Output the (X, Y) coordinate of the center of the cell containing the given text.  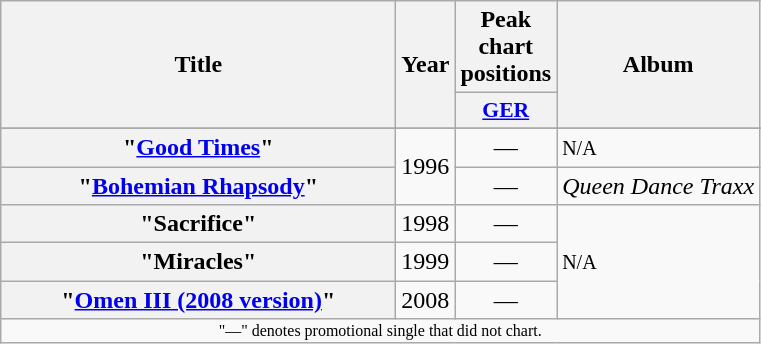
Title (198, 65)
Queen Dance Traxx (658, 185)
2008 (426, 300)
"Bohemian Rhapsody" (198, 185)
"Omen III (2008 version)" (198, 300)
1996 (426, 166)
1999 (426, 262)
"Miracles" (198, 262)
"Good Times" (198, 147)
"—" denotes promotional single that did not chart. (380, 331)
GER (506, 111)
Album (658, 65)
"Sacrifice" (198, 224)
Peak chart positions (506, 47)
1998 (426, 224)
Year (426, 65)
